Locate the cell with the specified text and output its (x, y) center coordinate. 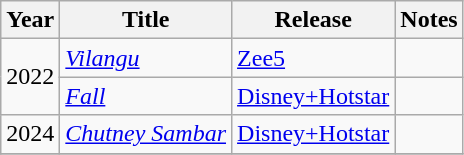
Year (30, 20)
2022 (30, 77)
Title (146, 20)
2024 (30, 134)
Notes (429, 20)
Zee5 (314, 58)
Release (314, 20)
Chutney Sambar (146, 134)
Fall (146, 96)
Vilangu (146, 58)
